Scan for the cell matching the given text and deliver its [X, Y] coordinate at center. 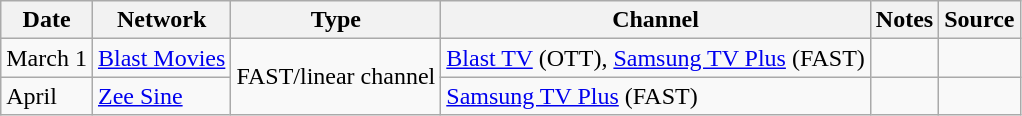
Network [161, 20]
Samsung TV Plus (FAST) [656, 96]
Channel [656, 20]
FAST/linear channel [336, 77]
Notes [904, 20]
Date [47, 20]
March 1 [47, 58]
Source [980, 20]
Type [336, 20]
Zee Sine [161, 96]
April [47, 96]
Blast Movies [161, 58]
Blast TV (OTT), Samsung TV Plus (FAST) [656, 58]
